Find where the given text appears and provide that cell's center as (X, Y) coordinate. 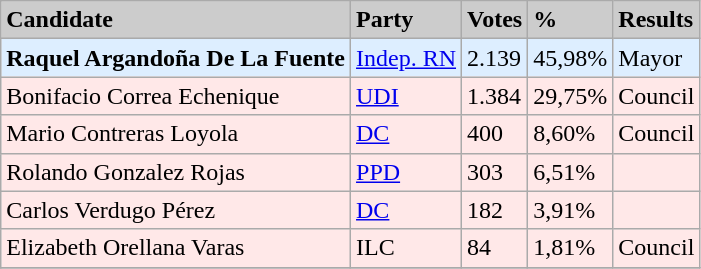
Party (406, 20)
Mayor (656, 58)
PPD (406, 172)
ILC (406, 248)
Votes (495, 20)
303 (495, 172)
Results (656, 20)
Raquel Argandoña De La Fuente (176, 58)
3,91% (570, 210)
1.384 (495, 96)
% (570, 20)
Mario Contreras Loyola (176, 134)
6,51% (570, 172)
2.139 (495, 58)
Elizabeth Orellana Varas (176, 248)
Rolando Gonzalez Rojas (176, 172)
Carlos Verdugo Pérez (176, 210)
400 (495, 134)
Bonifacio Correa Echenique (176, 96)
Candidate (176, 20)
Indep. RN (406, 58)
29,75% (570, 96)
1,81% (570, 248)
8,60% (570, 134)
182 (495, 210)
UDI (406, 96)
45,98% (570, 58)
84 (495, 248)
